Search for the cell housing the specified text and yield its (x, y) center coordinate. 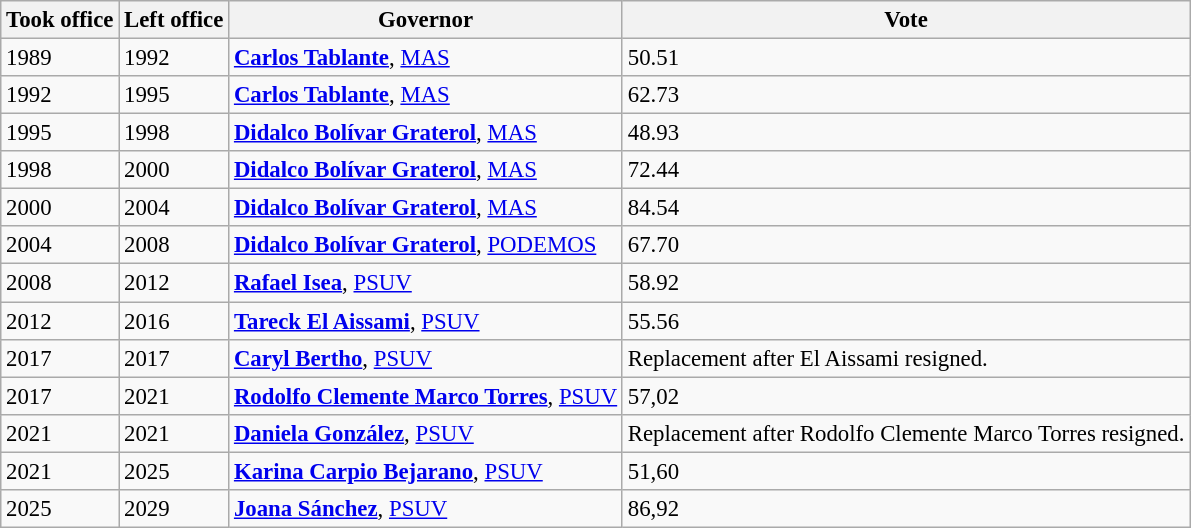
Governor (426, 20)
Joana Sánchez, PSUV (426, 509)
1989 (60, 58)
67.70 (906, 245)
84.54 (906, 208)
55.56 (906, 321)
Left office (174, 20)
Daniela González, PSUV (426, 433)
72.44 (906, 170)
Didalco Bolívar Graterol, PODEMOS (426, 245)
Took office (60, 20)
Caryl Bertho, PSUV (426, 358)
62.73 (906, 95)
2029 (174, 509)
Vote (906, 20)
58.92 (906, 283)
86,92 (906, 509)
48.93 (906, 133)
Replacement after Rodolfo Clemente Marco Torres resigned. (906, 433)
Rodolfo Clemente Marco Torres, PSUV (426, 396)
Tareck El Aissami, PSUV (426, 321)
Rafael Isea, PSUV (426, 283)
50.51 (906, 58)
Karina Carpio Bejarano, PSUV (426, 471)
51,60 (906, 471)
57,02 (906, 396)
2016 (174, 321)
Replacement after El Aissami resigned. (906, 358)
